Extract the [x, y] coordinate from the center of the cell holding the provided text.  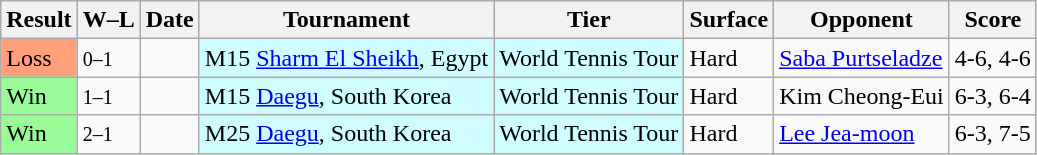
M15 Daegu, South Korea [346, 96]
Tournament [346, 20]
1–1 [108, 96]
Surface [729, 20]
4-6, 4-6 [992, 58]
6-3, 6-4 [992, 96]
6-3, 7-5 [992, 134]
Result [39, 20]
Score [992, 20]
W–L [108, 20]
0–1 [108, 58]
Date [170, 20]
Saba Purtseladze [862, 58]
Opponent [862, 20]
M25 Daegu, South Korea [346, 134]
M15 Sharm El Sheikh, Egypt [346, 58]
Lee Jea-moon [862, 134]
2–1 [108, 134]
Kim Cheong-Eui [862, 96]
Loss [39, 58]
Tier [589, 20]
